Return [x, y] of the center of cell containing provided text 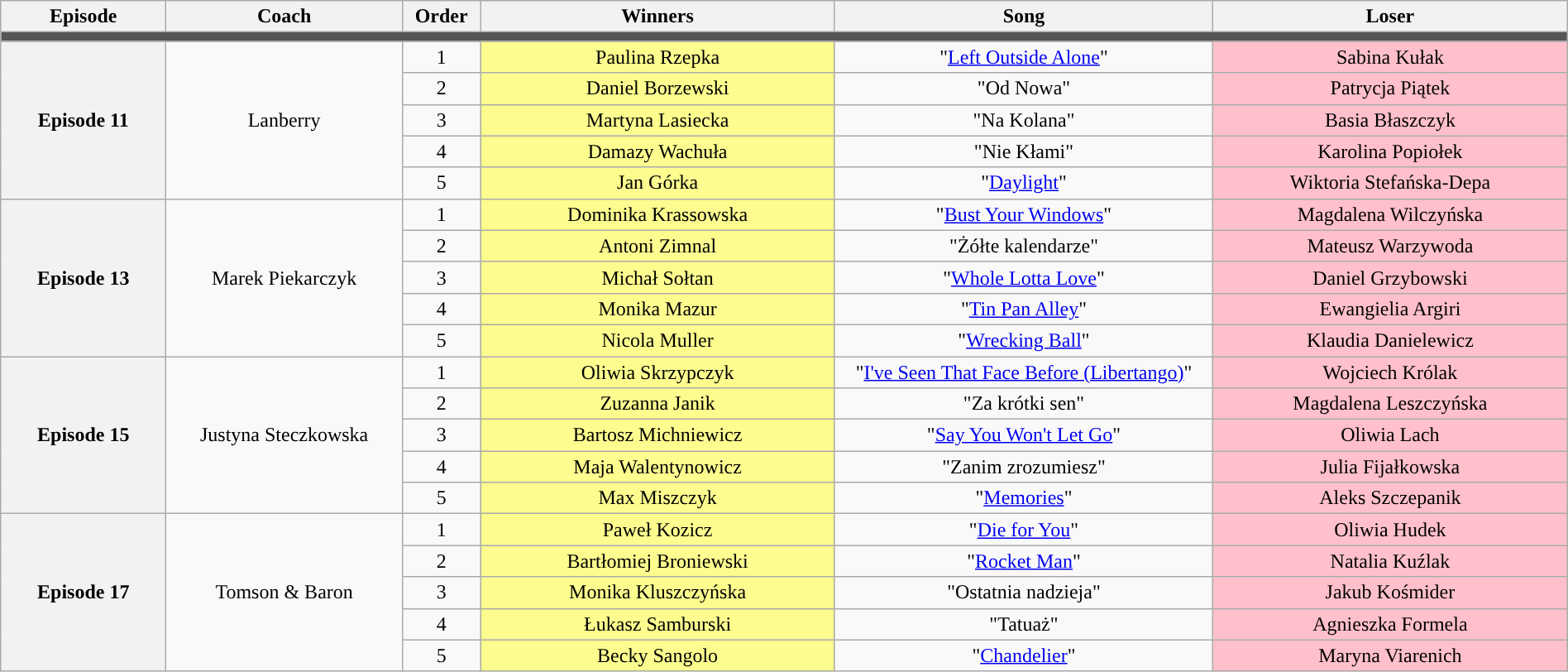
"Tin Pan Alley" [1024, 309]
Daniel Grzybowski [1391, 277]
Aleks Szczepanik [1391, 498]
Julia Fijałkowska [1391, 467]
Episode 17 [84, 593]
Maja Walentynowicz [658, 467]
Loser [1391, 17]
Order [441, 17]
Mateusz Warzywoda [1391, 246]
Michał Sołtan [658, 277]
Agnieszka Formela [1391, 624]
"Zanim zrozumiesz" [1024, 467]
"Die for You" [1024, 530]
Tomson & Baron [284, 593]
Episode 11 [84, 120]
"Od Nowa" [1024, 89]
Martyna Lasiecka [658, 120]
Oliwia Hudek [1391, 530]
Lanberry [284, 120]
Karolina Popiołek [1391, 151]
Episode 15 [84, 434]
Jan Górka [658, 183]
"Żółte kalendarze" [1024, 246]
Sabina Kułak [1391, 57]
Antoni Zimnal [658, 246]
Natalia Kuźlak [1391, 561]
Paulina Rzepka [658, 57]
Monika Mazur [658, 309]
"Whole Lotta Love" [1024, 277]
Magdalena Leszczyńska [1391, 404]
"Memories" [1024, 498]
Maryna Viarenich [1391, 655]
Damazy Wachuła [658, 151]
Episode [84, 17]
Becky Sangolo [658, 655]
Ewangielia Argiri [1391, 309]
Paweł Kozicz [658, 530]
Magdalena Wilczyńska [1391, 214]
"Ostatnia nadzieja" [1024, 593]
Winners [658, 17]
Łukasz Samburski [658, 624]
Nicola Muller [658, 340]
Episode 13 [84, 277]
Bartosz Michniewicz [658, 435]
Oliwia Lach [1391, 435]
"Za krótki sen" [1024, 404]
"Chandelier" [1024, 655]
"Say You Won't Let Go" [1024, 435]
"Tatuaż" [1024, 624]
Wojciech Królak [1391, 372]
Daniel Borzewski [658, 89]
Justyna Steczkowska [284, 434]
Wiktoria Stefańska-Depa [1391, 183]
Song [1024, 17]
Oliwia Skrzypczyk [658, 372]
Patrycja Piątek [1391, 89]
"I've Seen That Face Before (Libertango)" [1024, 372]
"Wrecking Ball" [1024, 340]
Marek Piekarczyk [284, 277]
Jakub Kośmider [1391, 593]
Zuzanna Janik [658, 404]
Klaudia Danielewicz [1391, 340]
"Rocket Man" [1024, 561]
Monika Kluszczyńska [658, 593]
Basia Błaszczyk [1391, 120]
"Nie Kłami" [1024, 151]
"Bust Your Windows" [1024, 214]
Coach [284, 17]
"Daylight" [1024, 183]
"Left Outside Alone" [1024, 57]
"Na Kolana" [1024, 120]
Max Miszczyk [658, 498]
Dominika Krassowska [658, 214]
Bartłomiej Broniewski [658, 561]
